Extract the [X, Y] coordinate from the center of the cell holding the provided text.  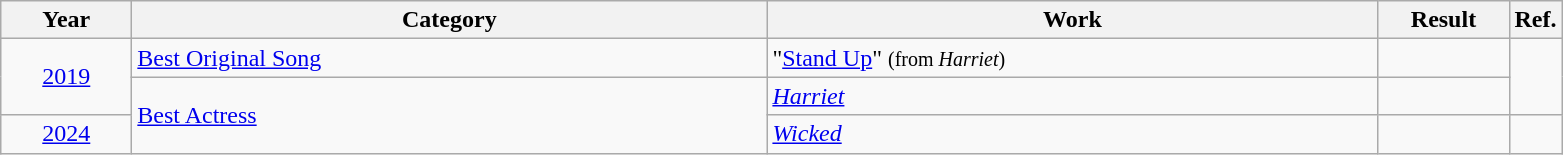
"Stand Up" (from Harriet) [1072, 58]
Best Original Song [450, 58]
Work [1072, 20]
Category [450, 20]
Harriet [1072, 96]
Year [66, 20]
2024 [66, 134]
Best Actress [450, 115]
Wicked [1072, 134]
Ref. [1536, 20]
Result [1444, 20]
2019 [66, 77]
